Locate the cell with the specified text and output its [x, y] center coordinate. 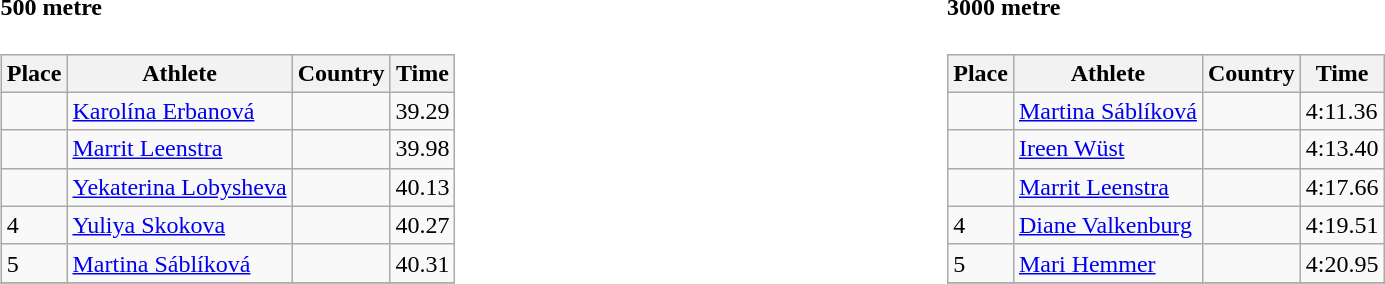
Diane Valkenburg [1108, 225]
40.27 [422, 225]
4:17.66 [1342, 187]
39.29 [422, 111]
40.13 [422, 187]
4:20.95 [1342, 263]
4:11.36 [1342, 111]
Yekaterina Lobysheva [180, 187]
4:19.51 [1342, 225]
Yuliya Skokova [180, 225]
39.98 [422, 149]
Ireen Wüst [1108, 149]
40.31 [422, 263]
Karolína Erbanová [180, 111]
Mari Hemmer [1108, 263]
4:13.40 [1342, 149]
